Extract the (X, Y) coordinate from the center of the cell holding the provided text.  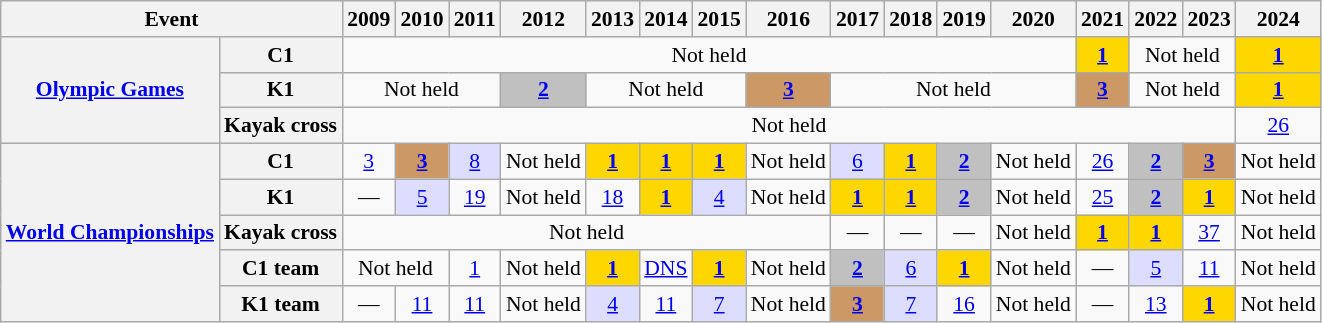
2021 (1102, 19)
C1 team (280, 269)
K1 team (280, 304)
2014 (666, 19)
2024 (1278, 19)
19 (475, 197)
2020 (1034, 19)
2017 (858, 19)
2013 (612, 19)
2023 (1208, 19)
25 (1102, 197)
2009 (368, 19)
18 (612, 197)
Event (172, 19)
2016 (788, 19)
2012 (544, 19)
2018 (910, 19)
2011 (475, 19)
World Championships (110, 233)
2010 (422, 19)
13 (1156, 304)
8 (475, 162)
37 (1208, 233)
16 (964, 304)
2022 (1156, 19)
2015 (720, 19)
2019 (964, 19)
Olympic Games (110, 90)
DNS (666, 269)
